Return [x, y] of the center of cell containing provided text 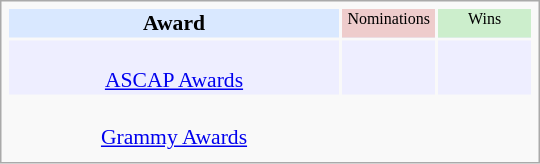
ASCAP Awards [174, 67]
Grammy Awards [174, 124]
Award [174, 23]
Wins [484, 23]
Nominations [388, 23]
